Output the (x, y) coordinate of the center of the cell containing the given text.  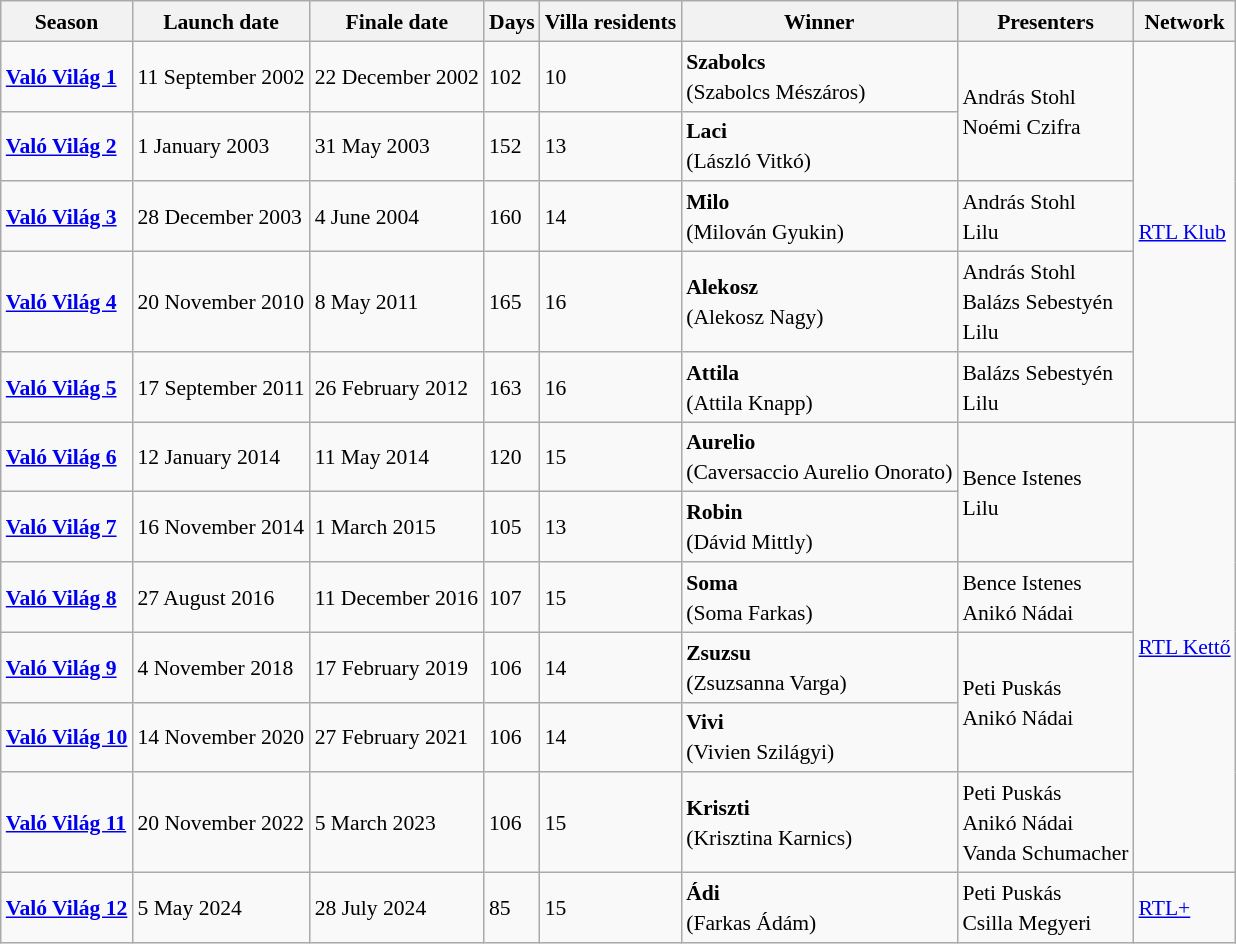
Bence IstenesAnikó Nádai (1045, 597)
28 December 2003 (220, 217)
4 November 2018 (220, 667)
11 December 2016 (397, 597)
Launch date (220, 21)
22 December 2002 (397, 76)
Days (512, 21)
31 May 2003 (397, 146)
Való Világ 1 (67, 76)
Kriszti(Krisztina Karnics) (819, 823)
Presenters (1045, 21)
Laci(László Vitkó) (819, 146)
András StohlNoémi Czifra (1045, 111)
Vivi(Vivien Szilágyi) (819, 737)
Zsuzsu(Zsuzsanna Varga) (819, 667)
András StohlBalázs SebestyénLilu (1045, 302)
16 November 2014 (220, 527)
RTL Kettő (1185, 648)
11 September 2002 (220, 76)
1 March 2015 (397, 527)
Alekosz(Alekosz Nagy) (819, 302)
5 May 2024 (220, 908)
Való Világ 9 (67, 667)
Milo(Milován Gyukin) (819, 217)
152 (512, 146)
Való Világ 7 (67, 527)
Peti PuskásAnikó Nádai (1045, 702)
Peti PuskásAnikó NádaiVanda Schumacher (1045, 823)
120 (512, 457)
Bence IstenesLilu (1045, 492)
Való Világ 4 (67, 302)
85 (512, 908)
Winner (819, 21)
14 November 2020 (220, 737)
András StohlLilu (1045, 217)
163 (512, 387)
17 February 2019 (397, 667)
Való Világ 5 (67, 387)
10 (610, 76)
Network (1185, 21)
Season (67, 21)
28 July 2024 (397, 908)
Való Világ 3 (67, 217)
Való Világ 12 (67, 908)
RTL Klub (1185, 232)
Villa residents (610, 21)
8 May 2011 (397, 302)
Szabolcs(Szabolcs Mészáros) (819, 76)
4 June 2004 (397, 217)
1 January 2003 (220, 146)
Való Világ 11 (67, 823)
Attila(Attila Knapp) (819, 387)
165 (512, 302)
Való Világ 6 (67, 457)
Ádi(Farkas Ádám) (819, 908)
Balázs SebestyénLilu (1045, 387)
Peti PuskásCsilla Megyeri (1045, 908)
27 February 2021 (397, 737)
11 May 2014 (397, 457)
Való Világ 10 (67, 737)
20 November 2010 (220, 302)
27 August 2016 (220, 597)
Soma(Soma Farkas) (819, 597)
Való Világ 8 (67, 597)
12 January 2014 (220, 457)
26 February 2012 (397, 387)
Robin(Dávid Mittly) (819, 527)
Aurelio(Caversaccio Aurelio Onorato) (819, 457)
Való Világ 2 (67, 146)
160 (512, 217)
20 November 2022 (220, 823)
Finale date (397, 21)
5 March 2023 (397, 823)
17 September 2011 (220, 387)
102 (512, 76)
RTL+ (1185, 908)
107 (512, 597)
105 (512, 527)
